Return [x, y] of the center of cell containing provided text 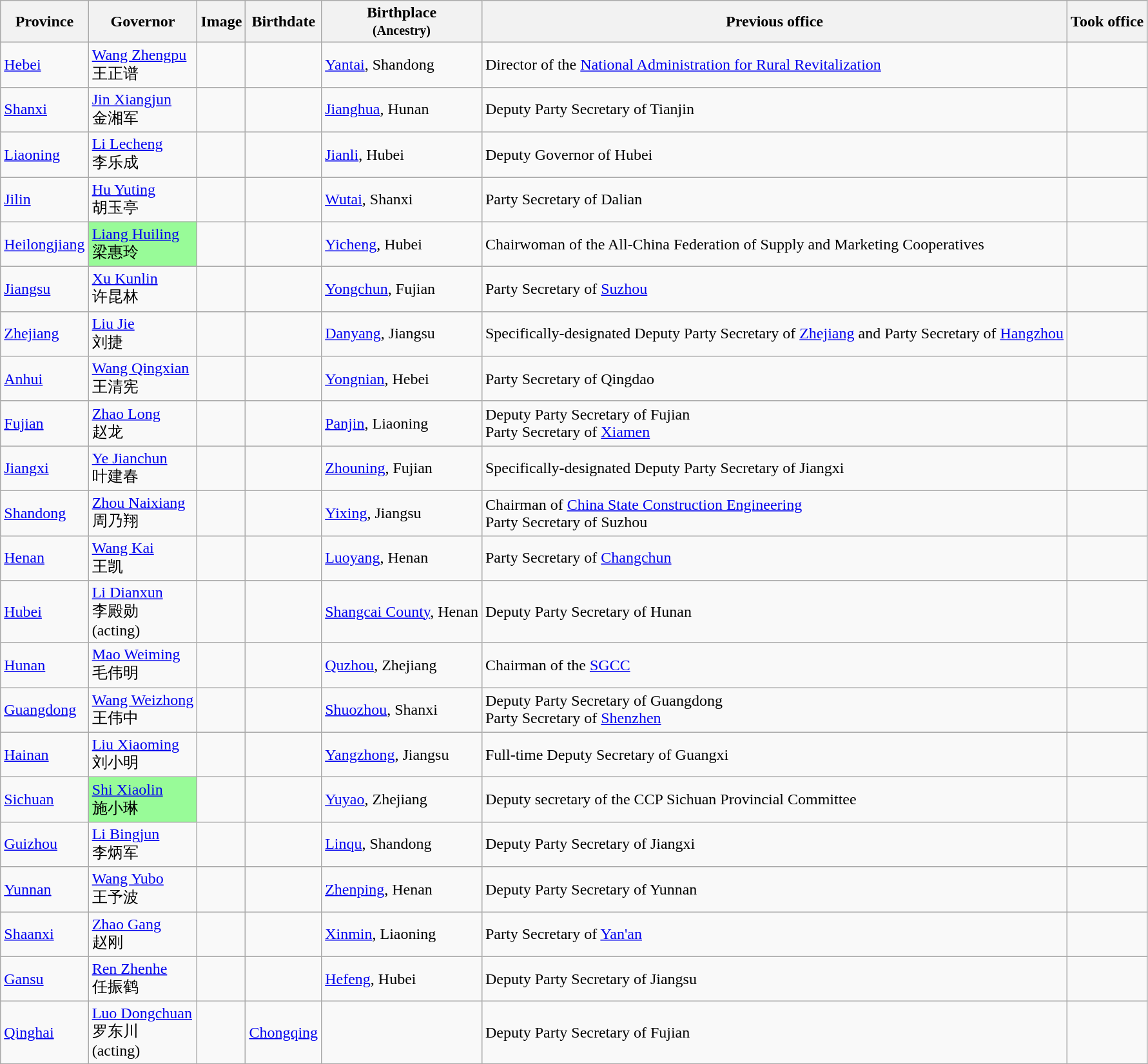
Shanxi [44, 110]
Previous office [774, 22]
Yongnian, Hebei [402, 379]
Deputy secretary of the CCP Sichuan Provincial Committee [774, 800]
Zhao Gang赵刚 [143, 934]
Deputy Party Secretary of Jiangsu [774, 979]
Hainan [44, 755]
Wutai, Shanxi [402, 199]
Deputy Party Secretary of Jiangxi [774, 844]
Chongqing [284, 1032]
Mao Weiming毛伟明 [143, 665]
Took office [1107, 22]
Fujian [44, 423]
Chairman of the SGCC [774, 665]
Ren Zhenhe任振鹤 [143, 979]
Zhouning, Fujian [402, 469]
Deputy Party Secretary of GuangdongParty Secretary of Shenzhen [774, 710]
Hubei [44, 612]
Luoyang, Henan [402, 558]
Yongchun, Fujian [402, 289]
Xu Kunlin许昆林 [143, 289]
Zhenping, Henan [402, 889]
Jiangxi [44, 469]
Quzhou, Zhejiang [402, 665]
Hunan [44, 665]
Li Lecheng李乐成 [143, 155]
Zhou Naixiang周乃翔 [143, 513]
Shi Xiaolin 施小琳 [143, 800]
Yantai, Shandong [402, 65]
Birthdate [284, 22]
Wang Weizhong王伟中 [143, 710]
Luo Dongchuan罗东川(acting) [143, 1032]
Party Secretary of Suzhou [774, 289]
Province [44, 22]
Deputy Party Secretary of Yunnan [774, 889]
Yuyao, Zhejiang [402, 800]
Chairman of China State Construction EngineeringParty Secretary of Suzhou [774, 513]
Yicheng, Hubei [402, 244]
Anhui [44, 379]
Jilin [44, 199]
Li Dianxun李殿勋(acting) [143, 612]
Shangcai County, Henan [402, 612]
Full-time Deputy Secretary of Guangxi [774, 755]
Wang Kai王凯 [143, 558]
Liaoning [44, 155]
Deputy Party Secretary of Tianjin [774, 110]
Li Bingjun李炳军 [143, 844]
Jin Xiangjun金湘军 [143, 110]
Linqu, Shandong [402, 844]
Yixing, Jiangsu [402, 513]
Director of the National Administration for Rural Revitalization [774, 65]
Deputy Governor of Hubei [774, 155]
Hebei [44, 65]
Wang Yubo王予波 [143, 889]
Hefeng, Hubei [402, 979]
Yunnan [44, 889]
Liu Xiaoming刘小明 [143, 755]
Jiangsu [44, 289]
Party Secretary of Qingdao [774, 379]
Guizhou [44, 844]
Image [222, 22]
Liang Huiling梁惠玲 [143, 244]
Wang Qingxian王清宪 [143, 379]
Governor [143, 22]
Panjin, Liaoning [402, 423]
Liu Jie刘捷 [143, 334]
Ye Jianchun叶建春 [143, 469]
Sichuan [44, 800]
Qinghai [44, 1032]
Specifically-designated Deputy Party Secretary of Jiangxi [774, 469]
Shandong [44, 513]
Guangdong [44, 710]
Party Secretary of Changchun [774, 558]
Xinmin, Liaoning [402, 934]
Jianli, Hubei [402, 155]
Zhao Long赵龙 [143, 423]
Chairwoman of the All-China Federation of Supply and Marketing Cooperatives [774, 244]
Zhejiang [44, 334]
Gansu [44, 979]
Hu Yuting胡玉亭 [143, 199]
Deputy Party Secretary of Fujian [774, 1032]
Specifically-designated Deputy Party Secretary of Zhejiang and Party Secretary of Hangzhou [774, 334]
Danyang, Jiangsu [402, 334]
Birthplace(Ancestry) [402, 22]
Party Secretary of Yan'an [774, 934]
Shaanxi [44, 934]
Deputy Party Secretary of Hunan [774, 612]
Party Secretary of Dalian [774, 199]
Shuozhou, Shanxi [402, 710]
Jianghua, Hunan [402, 110]
Deputy Party Secretary of FujianParty Secretary of Xiamen [774, 423]
Wang Zhengpu王正谱 [143, 65]
Heilongjiang [44, 244]
Yangzhong, Jiangsu [402, 755]
Henan [44, 558]
